Extract the (x, y) coordinate from the center of the cell holding the provided text.  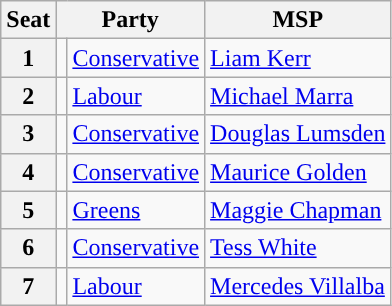
6 (28, 248)
5 (28, 210)
Douglas Lumsden (298, 134)
Party (130, 20)
Mercedes Villalba (298, 286)
Tess White (298, 248)
Maurice Golden (298, 172)
Greens (136, 210)
4 (28, 172)
Liam Kerr (298, 58)
MSP (298, 20)
2 (28, 96)
Seat (28, 20)
Maggie Chapman (298, 210)
Michael Marra (298, 96)
3 (28, 134)
7 (28, 286)
1 (28, 58)
